Return the (x, y) coordinate for the center point of the cell that contains the specified text.  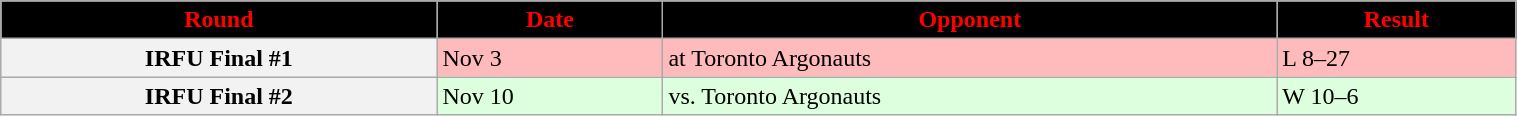
IRFU Final #1 (219, 58)
Nov 3 (550, 58)
IRFU Final #2 (219, 96)
Result (1396, 20)
Date (550, 20)
vs. Toronto Argonauts (970, 96)
at Toronto Argonauts (970, 58)
Opponent (970, 20)
Nov 10 (550, 96)
L 8–27 (1396, 58)
W 10–6 (1396, 96)
Round (219, 20)
